Extract the [x, y] coordinate from the center of the cell holding the provided text.  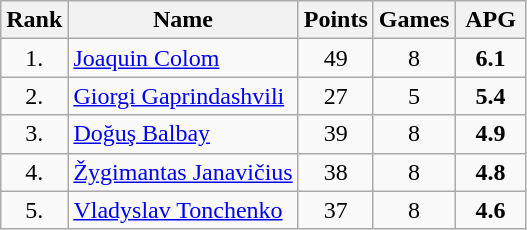
5 [414, 96]
Name [183, 20]
Joaquin Colom [183, 58]
Doğuş Balbay [183, 134]
4.9 [490, 134]
5.4 [490, 96]
6.1 [490, 58]
4. [34, 172]
3. [34, 134]
49 [336, 58]
Games [414, 20]
Points [336, 20]
Giorgi Gaprindashvili [183, 96]
5. [34, 210]
37 [336, 210]
Žygimantas Janavičius [183, 172]
27 [336, 96]
1. [34, 58]
Rank [34, 20]
39 [336, 134]
4.6 [490, 210]
38 [336, 172]
2. [34, 96]
Vladyslav Tonchenko [183, 210]
4.8 [490, 172]
APG [490, 20]
